Output the (X, Y) coordinate of the center of the cell containing the given text.  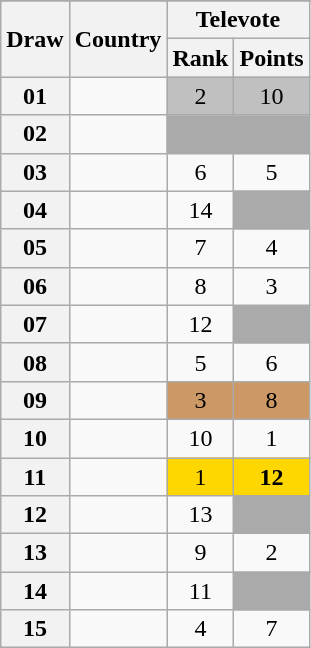
08 (35, 362)
Draw (35, 39)
02 (35, 134)
15 (35, 629)
07 (35, 324)
Rank (200, 58)
09 (35, 400)
Country (118, 39)
9 (200, 553)
05 (35, 248)
01 (35, 96)
Points (272, 58)
Televote (238, 20)
06 (35, 286)
03 (35, 172)
04 (35, 210)
